Capture the cell that displays the provided text and extract its (x, y) central coordinate. 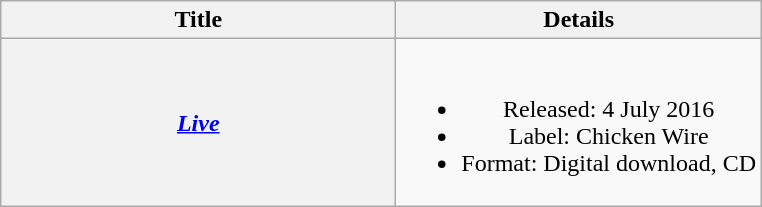
Released: 4 July 2016Label: Chicken WireFormat: Digital download, CD (579, 122)
Details (579, 20)
Title (198, 20)
Live (198, 122)
